Search for the cell housing the specified text and yield its [X, Y] center coordinate. 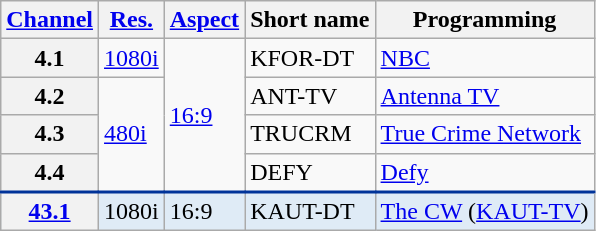
Channel [50, 20]
4.3 [50, 134]
4.1 [50, 58]
ANT-TV [310, 96]
Programming [484, 20]
4.2 [50, 96]
The CW (KAUT-TV) [484, 212]
Defy [484, 172]
KFOR-DT [310, 58]
NBC [484, 58]
480i [132, 134]
Res. [132, 20]
4.4 [50, 172]
True Crime Network [484, 134]
KAUT-DT [310, 212]
Aspect [204, 20]
Short name [310, 20]
Antenna TV [484, 96]
DEFY [310, 172]
TRUCRM [310, 134]
43.1 [50, 212]
